Extract the (X, Y) coordinate from the center of the cell holding the provided text.  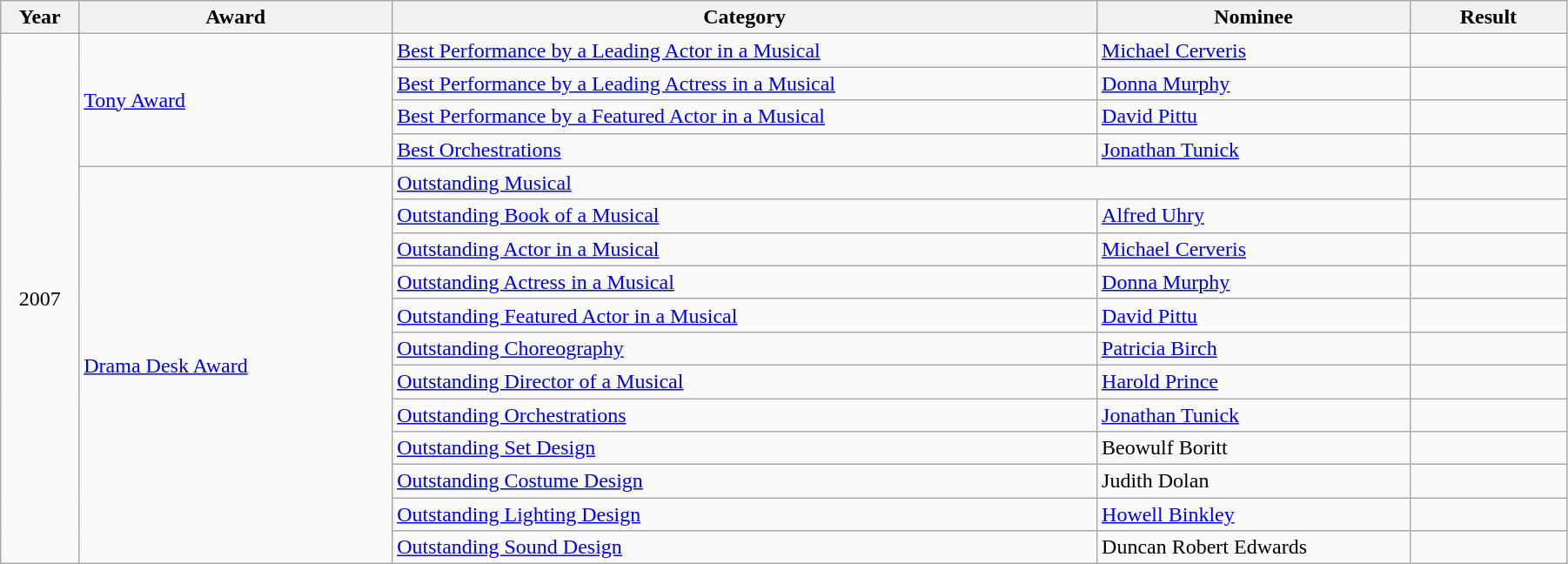
Beowulf Boritt (1254, 448)
Patricia Birch (1254, 348)
Outstanding Director of a Musical (745, 381)
Outstanding Musical (901, 183)
Year (40, 17)
Alfred Uhry (1254, 216)
Best Performance by a Leading Actress in a Musical (745, 84)
Best Performance by a Featured Actor in a Musical (745, 117)
Outstanding Set Design (745, 448)
Harold Prince (1254, 381)
Judith Dolan (1254, 481)
Outstanding Orchestrations (745, 415)
Best Performance by a Leading Actor in a Musical (745, 50)
Best Orchestrations (745, 150)
Duncan Robert Edwards (1254, 547)
Outstanding Costume Design (745, 481)
Nominee (1254, 17)
Category (745, 17)
Howell Binkley (1254, 514)
Result (1488, 17)
Outstanding Book of a Musical (745, 216)
Tony Award (236, 100)
Outstanding Sound Design (745, 547)
Outstanding Choreography (745, 348)
Outstanding Lighting Design (745, 514)
Outstanding Actor in a Musical (745, 249)
Outstanding Featured Actor in a Musical (745, 315)
2007 (40, 299)
Award (236, 17)
Drama Desk Award (236, 366)
Outstanding Actress in a Musical (745, 282)
